Capture the cell that displays the provided text and extract its (x, y) central coordinate. 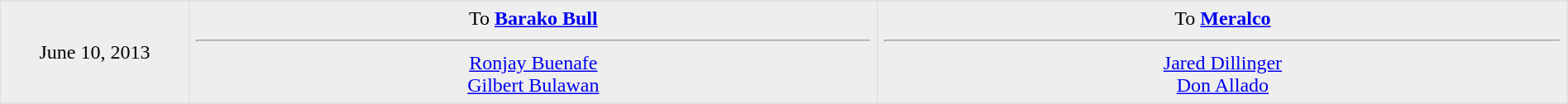
To MeralcoJared Dillinger Don Allado (1223, 52)
June 10, 2013 (94, 52)
To Barako BullRonjay Buenafe Gilbert Bulawan (533, 52)
